Return the [x, y] coordinate for the center point of the cell that contains the specified text.  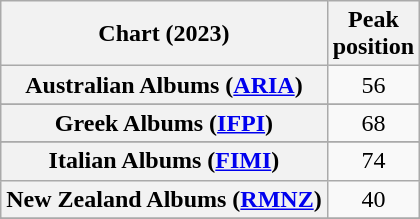
74 [373, 161]
Chart (2023) [164, 34]
56 [373, 85]
40 [373, 199]
68 [373, 123]
New Zealand Albums (RMNZ) [164, 199]
Italian Albums (FIMI) [164, 161]
Australian Albums (ARIA) [164, 85]
Peakposition [373, 34]
Greek Albums (IFPI) [164, 123]
